Provide the [x, y] coordinate of the cell's center where the given text is located.  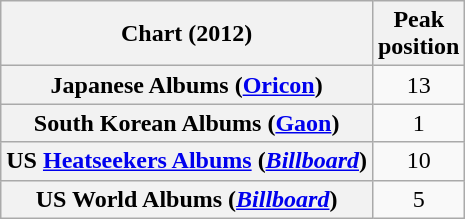
Peakposition [418, 34]
Japanese Albums (Oricon) [187, 85]
US Heatseekers Albums (Billboard) [187, 161]
1 [418, 123]
13 [418, 85]
5 [418, 199]
South Korean Albums (Gaon) [187, 123]
10 [418, 161]
Chart (2012) [187, 34]
US World Albums (Billboard) [187, 199]
